Output the [X, Y] coordinate of the center of the cell containing the given text.  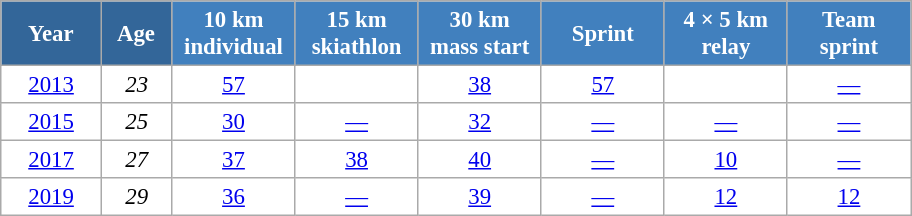
Age [136, 34]
37 [234, 160]
4 × 5 km relay [726, 34]
2013 [52, 85]
23 [136, 85]
40 [480, 160]
32 [480, 122]
27 [136, 160]
2019 [52, 197]
30 [234, 122]
29 [136, 197]
Team sprint [848, 34]
Year [52, 34]
39 [480, 197]
36 [234, 197]
25 [136, 122]
2015 [52, 122]
Sprint [602, 34]
10 [726, 160]
15 km skiathlon [356, 34]
30 km mass start [480, 34]
2017 [52, 160]
10 km individual [234, 34]
